Pinpoint the cell where the given text exists, returning its (X, Y) midpoint coordinate. 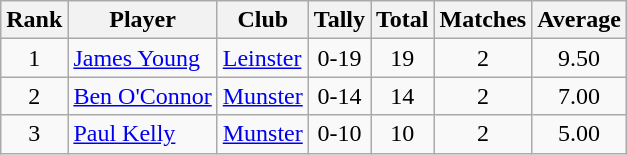
Tally (339, 20)
3 (34, 134)
Total (402, 20)
Matches (483, 20)
Club (262, 20)
James Young (142, 58)
1 (34, 58)
Paul Kelly (142, 134)
0-14 (339, 96)
Rank (34, 20)
Leinster (262, 58)
14 (402, 96)
Average (580, 20)
Player (142, 20)
19 (402, 58)
7.00 (580, 96)
10 (402, 134)
9.50 (580, 58)
Ben O'Connor (142, 96)
0-19 (339, 58)
0-10 (339, 134)
5.00 (580, 134)
